Return the [x, y] coordinate for the center point of the cell that contains the specified text.  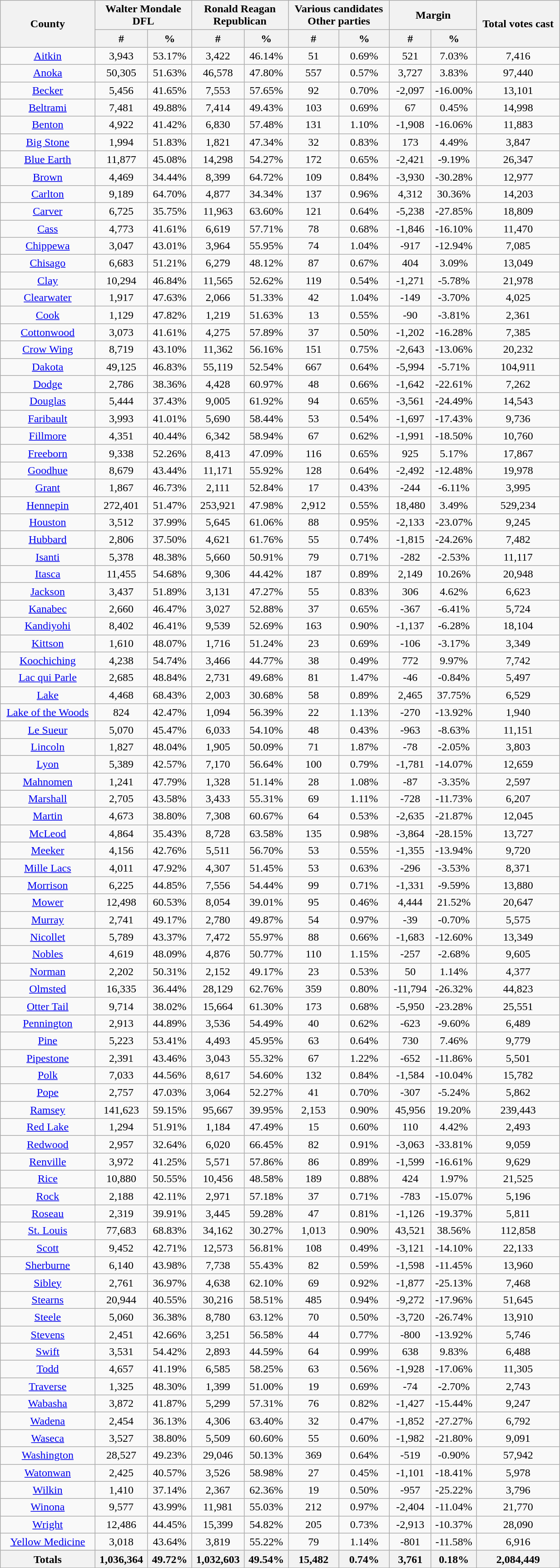
42.76% [170, 851]
-11.04% [454, 1507]
2,361 [518, 315]
1,328 [218, 781]
1.11% [364, 799]
212 [313, 1507]
4,377 [518, 971]
36.38% [170, 1317]
11,981 [218, 1507]
12,498 [121, 902]
9,338 [121, 453]
0.96% [364, 194]
529,234 [518, 505]
12,486 [121, 1524]
47.79% [170, 781]
-16.61% [454, 1162]
7,262 [518, 384]
-1,427 [411, 1404]
Houston [48, 523]
128 [313, 470]
-33.81% [454, 1144]
-30.28% [454, 177]
11,470 [518, 228]
12,977 [518, 177]
51 [313, 56]
Polk [48, 1075]
-11.58% [454, 1542]
15,782 [518, 1075]
55,119 [218, 367]
3,512 [121, 523]
-3,063 [411, 1144]
9,736 [518, 419]
0.91% [364, 1144]
3,995 [518, 488]
47.82% [170, 315]
3.49% [454, 505]
35.43% [170, 833]
29,046 [218, 1455]
Hennepin [48, 505]
4,444 [411, 902]
Dakota [48, 367]
-27.85% [454, 211]
52.88% [266, 609]
51.83% [170, 142]
21.52% [454, 902]
Yellow Medicine [48, 1542]
-24.26% [454, 540]
13,727 [518, 833]
3,727 [411, 73]
64.70% [170, 194]
50.91% [266, 557]
58 [313, 695]
58.98% [266, 1473]
Martin [48, 816]
-2,133 [411, 523]
41.19% [170, 1369]
-6.41% [454, 609]
5,645 [218, 523]
10,880 [121, 1179]
63.40% [266, 1421]
8,780 [218, 1317]
40.57% [170, 1473]
1.47% [364, 678]
2,391 [121, 1058]
-2,404 [411, 1507]
11,305 [518, 1369]
70 [313, 1317]
Lyon [48, 764]
-623 [411, 1023]
26,347 [518, 159]
-3.70% [454, 298]
4.49% [454, 142]
43.64% [170, 1542]
63.60% [266, 211]
46.41% [170, 626]
50.13% [266, 1455]
-10.04% [454, 1075]
5,862 [518, 1093]
Isanti [48, 557]
Clearwater [48, 298]
-16.06% [454, 125]
9,605 [518, 954]
20,647 [518, 902]
2,153 [313, 1110]
404 [411, 263]
55.31% [266, 799]
55.92% [266, 470]
77,683 [121, 1231]
-15.07% [454, 1196]
7,170 [218, 764]
Sibley [48, 1282]
3,531 [121, 1352]
43.44% [170, 470]
44.77% [266, 661]
6,207 [518, 799]
-24.49% [454, 401]
521 [411, 56]
3,018 [121, 1542]
0.63% [364, 868]
2,660 [121, 609]
32.64% [170, 1144]
11,362 [218, 350]
1,241 [121, 781]
-11,794 [411, 989]
57.86% [266, 1162]
44.85% [170, 885]
2,912 [313, 505]
36.44% [170, 989]
11,565 [218, 281]
48.12% [266, 263]
52.26% [170, 453]
86 [313, 1162]
Pope [48, 1093]
-12.94% [454, 246]
9,452 [121, 1248]
3,761 [411, 1559]
Washington [48, 1455]
9,189 [121, 194]
2,465 [411, 695]
-3,720 [411, 1317]
1,821 [218, 142]
359 [313, 989]
30.27% [266, 1231]
2,111 [218, 488]
McLeod [48, 833]
45,956 [411, 1110]
37.75% [454, 695]
47.92% [170, 868]
56.70% [266, 851]
Becker [48, 90]
28,527 [121, 1455]
-17.06% [454, 1369]
14,998 [518, 108]
Traverse [48, 1386]
20,944 [121, 1300]
187 [313, 574]
1.15% [364, 954]
2,084,449 [518, 1559]
Ronald ReaganRepublican [240, 15]
44.45% [170, 1524]
-12.60% [454, 937]
-25.13% [454, 1282]
5,378 [121, 557]
8,399 [218, 177]
58.94% [266, 436]
Nobles [48, 954]
0.99% [364, 1352]
2,731 [218, 678]
Todd [48, 1369]
4,922 [121, 125]
95 [313, 902]
56.39% [266, 712]
1,129 [121, 315]
-1,355 [411, 851]
-1,928 [411, 1369]
40.55% [170, 1300]
48.07% [170, 643]
3,803 [518, 747]
0.82% [364, 1404]
Morrison [48, 885]
3.09% [454, 263]
11,455 [121, 574]
-5,950 [411, 1006]
-3,121 [411, 1248]
3,027 [218, 609]
2,685 [121, 678]
Itasca [48, 574]
Clay [48, 281]
121 [313, 211]
20,948 [518, 574]
49.23% [170, 1455]
9.83% [454, 1352]
0.75% [364, 350]
51.47% [170, 505]
46.84% [170, 281]
10,456 [218, 1179]
5,196 [518, 1196]
0.46% [364, 902]
53.41% [170, 1040]
9,577 [121, 1507]
50.77% [266, 954]
20,232 [518, 350]
1,036,364 [121, 1559]
Scott [48, 1248]
172 [313, 159]
16,335 [121, 989]
54.44% [266, 885]
54.74% [170, 661]
Benton [48, 125]
-16.28% [454, 332]
0.95% [364, 523]
7,308 [218, 816]
2,761 [121, 1282]
12,045 [518, 816]
557 [313, 73]
Sherburne [48, 1265]
43.46% [170, 1058]
13,880 [518, 885]
Blue Earth [48, 159]
-6.28% [454, 626]
-5.71% [454, 367]
-78 [411, 747]
64.72% [266, 177]
-1,137 [411, 626]
43.58% [170, 799]
Cass [48, 228]
5,690 [218, 419]
2,152 [218, 971]
Kittson [48, 643]
56.58% [266, 1334]
3,526 [218, 1473]
1,827 [121, 747]
0.67% [364, 263]
41 [313, 1093]
Waseca [48, 1438]
5,501 [518, 1058]
46.14% [266, 56]
-11.73% [454, 799]
4,773 [121, 228]
61.76% [266, 540]
43.99% [170, 1507]
13,910 [518, 1317]
Marshall [48, 799]
15,664 [218, 1006]
5,571 [218, 1162]
3,043 [218, 1058]
11,171 [218, 470]
-519 [411, 1455]
1.10% [364, 125]
1,917 [121, 298]
-1,982 [411, 1438]
2,597 [518, 781]
68.43% [170, 695]
Big Stone [48, 142]
4,621 [218, 540]
4,428 [218, 384]
-1,101 [411, 1473]
3,964 [218, 246]
638 [411, 1352]
4,638 [218, 1282]
95,667 [218, 1110]
9,720 [518, 851]
-0.84% [454, 678]
Chisago [48, 263]
4,469 [121, 177]
43.01% [170, 246]
-46 [411, 678]
51.91% [170, 1127]
0.57% [364, 73]
3,943 [121, 56]
-5,994 [411, 367]
15,399 [218, 1524]
49.72% [170, 1559]
0.59% [364, 1265]
6,225 [121, 885]
2,957 [121, 1144]
2,188 [121, 1196]
39.91% [170, 1213]
6,585 [218, 1369]
-0.70% [454, 920]
56.81% [266, 1248]
5,060 [121, 1317]
87 [313, 263]
63.58% [266, 833]
4.42% [454, 1127]
51.33% [266, 298]
-2.68% [454, 954]
13,349 [518, 937]
38 [313, 661]
34,162 [218, 1231]
57.71% [266, 228]
-18.50% [454, 436]
135 [313, 833]
-11.45% [454, 1265]
2,743 [518, 1386]
-1,846 [411, 228]
-16.10% [454, 228]
42.11% [170, 1196]
667 [313, 367]
772 [411, 661]
-74 [411, 1386]
2,806 [121, 540]
30.68% [266, 695]
4,351 [121, 436]
5,509 [218, 1438]
Douglas [48, 401]
-8.63% [454, 730]
-23.28% [454, 1006]
-800 [411, 1334]
-106 [411, 643]
-3,930 [411, 177]
2,757 [121, 1093]
Total votes cast [518, 24]
Mille Lacs [48, 868]
-0.90% [454, 1455]
3,422 [218, 56]
3,073 [121, 332]
Mower [48, 902]
7,553 [218, 90]
Wadena [48, 1421]
5,511 [218, 851]
3,819 [218, 1542]
141,623 [121, 1110]
15 [313, 1127]
1.97% [454, 1179]
5,660 [218, 557]
53.17% [170, 56]
8,054 [218, 902]
-17.96% [454, 1300]
44.89% [170, 1023]
Faribault [48, 419]
8,402 [121, 626]
37.50% [170, 540]
45.47% [170, 730]
Meeker [48, 851]
108 [313, 1248]
137 [313, 194]
1,094 [218, 712]
48.09% [170, 954]
49.54% [266, 1559]
109 [313, 177]
4,156 [121, 851]
151 [313, 350]
Totals [48, 1559]
-1,781 [411, 764]
7,468 [518, 1282]
-28.15% [454, 833]
0.94% [364, 1300]
2,893 [218, 1352]
-1,642 [411, 384]
1.87% [364, 747]
7.03% [454, 56]
49.43% [266, 108]
8,617 [218, 1075]
11,151 [518, 730]
57.48% [266, 125]
55.43% [266, 1265]
4,275 [218, 332]
62.10% [266, 1282]
-1,202 [411, 332]
46.73% [170, 488]
4,864 [121, 833]
-13.94% [454, 851]
-23.07% [454, 523]
6,529 [518, 695]
3,433 [218, 799]
27 [313, 1473]
40 [313, 1023]
57.18% [266, 1196]
55.32% [266, 1058]
39.01% [266, 902]
54.82% [266, 1524]
97,440 [518, 73]
2,913 [121, 1023]
-2.05% [454, 747]
Koochiching [48, 661]
11,883 [518, 125]
-1,584 [411, 1075]
2,705 [121, 799]
18,809 [518, 211]
-14.07% [454, 764]
Anoka [48, 73]
68.83% [170, 1231]
Renville [48, 1162]
4,306 [218, 1421]
Carver [48, 211]
4,011 [121, 868]
51.89% [170, 592]
21,770 [518, 1507]
Rock [48, 1196]
2,202 [121, 971]
6,489 [518, 1023]
52.27% [266, 1093]
-1,126 [411, 1213]
-26.32% [454, 989]
-9.19% [454, 159]
9,091 [518, 1438]
10.26% [454, 574]
0.77% [364, 1334]
-1,331 [411, 885]
60.97% [266, 384]
369 [313, 1455]
Swift [48, 1352]
5,724 [518, 609]
-27.27% [454, 1421]
-652 [411, 1058]
-1,991 [411, 436]
5,811 [518, 1213]
0.18% [454, 1559]
76 [313, 1404]
131 [313, 125]
58.25% [266, 1369]
3,251 [218, 1334]
21,525 [518, 1179]
51.00% [266, 1386]
925 [411, 453]
55.95% [266, 246]
-2.53% [454, 557]
44.42% [266, 574]
8,719 [121, 350]
11,877 [121, 159]
44.59% [266, 1352]
-1,271 [411, 281]
1,994 [121, 142]
6,623 [518, 592]
0.79% [364, 764]
71 [313, 747]
41.65% [170, 90]
50,305 [121, 73]
3,536 [218, 1023]
55.97% [266, 937]
43.98% [170, 1265]
1.22% [364, 1058]
47.63% [170, 298]
59.15% [170, 1110]
47.98% [266, 505]
Watonwan [48, 1473]
-3.81% [454, 315]
1,410 [121, 1490]
Red Lake [48, 1127]
-21.80% [454, 1438]
55.03% [266, 1507]
Otter Tail [48, 1006]
Lake [48, 695]
Lincoln [48, 747]
-1,683 [411, 937]
9,245 [518, 523]
7,085 [518, 246]
1,716 [218, 643]
Hubbard [48, 540]
1,294 [121, 1127]
6,619 [218, 228]
60.67% [266, 816]
Grant [48, 488]
103 [313, 108]
253,921 [218, 505]
3,047 [121, 246]
306 [411, 592]
1,219 [218, 315]
57,942 [518, 1455]
48.04% [170, 747]
55.22% [266, 1542]
37.14% [170, 1490]
Kanabec [48, 609]
5,789 [121, 937]
-244 [411, 488]
730 [411, 1040]
-39 [411, 920]
44 [313, 1334]
4,493 [218, 1040]
47.03% [170, 1093]
Stearns [48, 1300]
6,792 [518, 1421]
37.43% [170, 401]
7,556 [218, 885]
47.09% [266, 453]
Stevens [48, 1334]
-6.11% [454, 488]
Carlton [48, 194]
-282 [411, 557]
60.53% [170, 902]
44,823 [518, 989]
52.62% [266, 281]
41.42% [170, 125]
42.71% [170, 1248]
3,466 [218, 661]
Various candidatesOther parties [339, 15]
Wabasha [48, 1404]
Wright [48, 1524]
0.47% [364, 1421]
47.49% [266, 1127]
41.01% [170, 419]
163 [313, 626]
17,867 [518, 453]
-2,492 [411, 470]
52.69% [266, 626]
Pine [48, 1040]
10,760 [518, 436]
54.42% [170, 1352]
74 [313, 246]
1,032,603 [218, 1559]
5,497 [518, 678]
13,049 [518, 263]
40.44% [170, 436]
0.80% [364, 989]
2,425 [121, 1473]
-2,421 [411, 159]
51.24% [266, 643]
9,714 [121, 1006]
5,070 [121, 730]
0.92% [364, 1282]
8,413 [218, 453]
2,066 [218, 298]
54.60% [266, 1075]
2,780 [218, 920]
48.38% [170, 557]
42.57% [170, 764]
5.17% [454, 453]
-15.44% [454, 1404]
Redwood [48, 1144]
-963 [411, 730]
9,539 [218, 626]
43.10% [170, 350]
46.47% [170, 609]
6,140 [121, 1265]
Walter MondaleDFL [144, 15]
2,451 [121, 1334]
Goodhue [48, 470]
-10.37% [454, 1524]
62.76% [266, 989]
30.36% [454, 194]
-2,913 [411, 1524]
21,978 [518, 281]
7,385 [518, 332]
0.81% [364, 1213]
7,738 [218, 1265]
2,493 [518, 1127]
-12.48% [454, 470]
4,307 [218, 868]
-2.70% [454, 1386]
-19.37% [454, 1213]
1,940 [518, 712]
2,003 [218, 695]
42.47% [170, 712]
6,830 [218, 125]
-5,238 [411, 211]
Winona [48, 1507]
Margin [433, 15]
1,399 [218, 1386]
13,960 [518, 1265]
-270 [411, 712]
5,389 [121, 764]
14,203 [518, 194]
6,033 [218, 730]
Beltrami [48, 108]
38.02% [170, 1006]
34.44% [170, 177]
3,972 [121, 1162]
Chippewa [48, 246]
-917 [411, 246]
Lac qui Parle [48, 678]
18,480 [411, 505]
45.08% [170, 159]
44.56% [170, 1075]
56.64% [266, 764]
-13.06% [454, 350]
-5.78% [454, 281]
54 [313, 920]
1.08% [364, 781]
28,090 [518, 1524]
3,437 [121, 592]
41.87% [170, 1404]
9,059 [518, 1144]
9,005 [218, 401]
5,746 [518, 1334]
-2,097 [411, 90]
3.83% [454, 73]
Jackson [48, 592]
49.68% [266, 678]
2,149 [411, 574]
-14.10% [454, 1248]
47.34% [266, 142]
5,575 [518, 920]
3,131 [218, 592]
-783 [411, 1196]
43,521 [411, 1231]
12,659 [518, 764]
28 [313, 781]
78 [313, 228]
3,872 [121, 1404]
-957 [411, 1490]
-296 [411, 868]
-16.00% [454, 90]
48.84% [170, 678]
15,482 [313, 1559]
-11.86% [454, 1058]
45.95% [266, 1040]
-1,599 [411, 1162]
43.37% [170, 937]
Steele [48, 1317]
14,543 [518, 401]
116 [313, 453]
-728 [411, 799]
-1,877 [411, 1282]
59.28% [266, 1213]
2,786 [121, 384]
-2,643 [411, 350]
Mahnomen [48, 781]
0.73% [364, 1524]
61.92% [266, 401]
7.46% [454, 1040]
11,963 [218, 211]
3,064 [218, 1093]
-17.43% [454, 419]
104,911 [518, 367]
6,916 [518, 1542]
424 [411, 1179]
57.89% [266, 332]
4,876 [218, 954]
1,867 [121, 488]
1,013 [313, 1231]
0.88% [364, 1179]
22,133 [518, 1248]
-9.60% [454, 1023]
Cottonwood [48, 332]
52.54% [266, 367]
49,125 [121, 367]
7,472 [218, 937]
County [48, 24]
42 [313, 298]
3,349 [518, 643]
Aitkin [48, 56]
Crow Wing [48, 350]
Fillmore [48, 436]
239,443 [518, 1110]
8,728 [218, 833]
60.60% [266, 1438]
-367 [411, 609]
1.13% [364, 712]
-257 [411, 954]
19.20% [454, 1110]
0.56% [364, 1369]
2,741 [121, 920]
132 [313, 1075]
-1,852 [411, 1421]
22 [313, 712]
-3.53% [454, 868]
11,117 [518, 557]
1,610 [121, 643]
-9.59% [454, 885]
4,025 [518, 298]
1,184 [218, 1127]
13 [313, 315]
17 [313, 488]
58.44% [266, 419]
824 [121, 712]
4,619 [121, 954]
Freeborn [48, 453]
50.31% [170, 971]
Kandiyohi [48, 626]
Norman [48, 971]
Pennington [48, 1023]
Brown [48, 177]
14,298 [218, 159]
92 [313, 90]
35.75% [170, 211]
9,629 [518, 1162]
Dodge [48, 384]
-5.24% [454, 1093]
-9,272 [411, 1300]
46.83% [170, 367]
41.25% [170, 1162]
Murray [48, 920]
42.66% [170, 1334]
-2,635 [411, 816]
50.55% [170, 1179]
51.21% [170, 263]
-1,697 [411, 419]
Nicollet [48, 937]
7,033 [121, 1075]
4,468 [121, 695]
57.65% [266, 90]
3,445 [218, 1213]
-1,908 [411, 125]
38.56% [454, 1231]
54.10% [266, 730]
-307 [411, 1093]
48.58% [266, 1179]
189 [313, 1179]
-3,561 [411, 401]
5,299 [218, 1404]
9,779 [518, 1040]
9,306 [218, 574]
36.97% [170, 1282]
19,978 [518, 470]
Roseau [48, 1213]
-90 [411, 315]
62.36% [266, 1490]
18,104 [518, 626]
7,482 [518, 540]
3,796 [518, 1490]
81 [313, 678]
8,679 [121, 470]
-149 [411, 298]
48.30% [170, 1386]
52.84% [266, 488]
5,223 [121, 1040]
485 [313, 1300]
38.36% [170, 384]
-22.61% [454, 384]
-1,815 [411, 540]
-21.87% [454, 816]
58.51% [266, 1300]
63.12% [266, 1317]
2,971 [218, 1196]
4,877 [218, 194]
9.97% [454, 661]
4,657 [121, 1369]
4,312 [411, 194]
-26.74% [454, 1317]
57.31% [266, 1404]
6,683 [121, 263]
5,978 [518, 1473]
4,238 [121, 661]
6,488 [518, 1352]
Wilkin [48, 1490]
6,725 [121, 211]
47 [313, 1213]
56.16% [266, 350]
6,342 [218, 436]
54.27% [266, 159]
7,414 [218, 108]
Lake of the Woods [48, 712]
-3,864 [411, 833]
-3.17% [454, 643]
5,444 [121, 401]
1,905 [218, 747]
54.68% [170, 574]
4.62% [454, 592]
7,416 [518, 56]
St. Louis [48, 1231]
36.13% [170, 1421]
-1,598 [411, 1265]
7,742 [518, 661]
46,578 [218, 73]
50 [411, 971]
2,319 [121, 1213]
119 [313, 281]
49.88% [170, 108]
66.45% [266, 1144]
205 [313, 1524]
34.34% [266, 194]
49.87% [266, 920]
-25.22% [454, 1490]
61.30% [266, 1006]
-3.35% [454, 781]
-801 [411, 1542]
8,371 [518, 868]
30,216 [218, 1300]
50.09% [266, 747]
1,325 [121, 1386]
5,456 [121, 90]
3,993 [121, 419]
Rice [48, 1179]
Cook [48, 315]
6,279 [218, 263]
51.45% [266, 868]
2,454 [121, 1421]
7,481 [121, 108]
2,367 [218, 1490]
47.80% [266, 73]
4,673 [121, 816]
61.06% [266, 523]
Olmsted [48, 989]
28,129 [218, 989]
47.27% [266, 592]
94 [313, 401]
112,858 [518, 1231]
25,551 [518, 1006]
3,527 [121, 1438]
3,847 [518, 142]
12,573 [218, 1248]
51.14% [266, 781]
9,247 [518, 1404]
0.98% [364, 833]
-87 [411, 781]
10,294 [121, 281]
100 [313, 764]
Le Sueur [48, 730]
-18.41% [454, 1473]
272,401 [121, 505]
13,101 [518, 90]
37.99% [170, 523]
54.49% [266, 1023]
99 [313, 885]
Pipestone [48, 1058]
Ramsey [48, 1110]
51,645 [518, 1300]
6,020 [218, 1144]
39.95% [266, 1110]
